Search for the cell housing the specified text and yield its (X, Y) center coordinate. 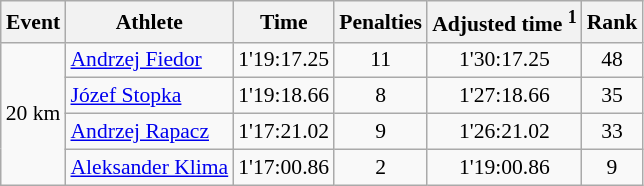
Andrzej Fiedor (149, 60)
1'19:00.86 (504, 167)
1'19:18.66 (284, 96)
20 km (34, 113)
2 (380, 167)
1'19:17.25 (284, 60)
33 (612, 132)
1'27:18.66 (504, 96)
1'17:21.02 (284, 132)
Aleksander Klima (149, 167)
Andrzej Rapacz (149, 132)
1'26:21.02 (504, 132)
48 (612, 60)
1'30:17.25 (504, 60)
Józef Stopka (149, 96)
Adjusted time 1 (504, 22)
Rank (612, 22)
Event (34, 22)
Time (284, 22)
Penalties (380, 22)
11 (380, 60)
1'17:00.86 (284, 167)
8 (380, 96)
35 (612, 96)
Athlete (149, 22)
